Search for the cell housing the specified text and yield its [X, Y] center coordinate. 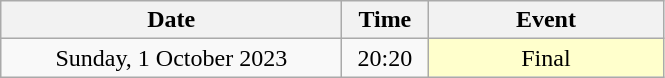
Date [172, 20]
Event [546, 20]
Time [385, 20]
20:20 [385, 58]
Final [546, 58]
Sunday, 1 October 2023 [172, 58]
